Extract the [x, y] coordinate from the center of the cell holding the provided text.  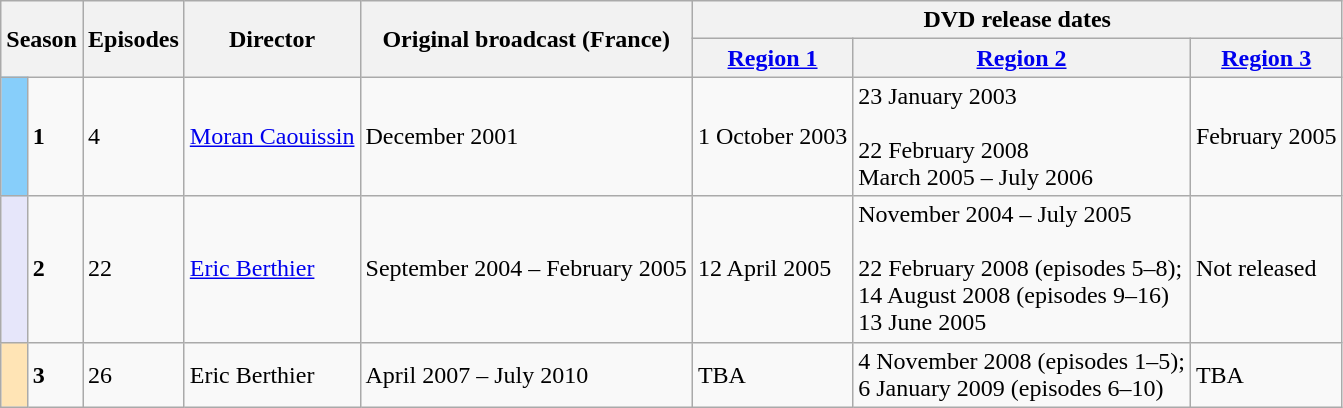
April 2007 – July 2010 [526, 374]
December 2001 [526, 136]
Moran Caouissin [272, 136]
Not released [1266, 269]
Season [42, 39]
3 [54, 374]
12 April 2005 [772, 269]
Region 2 [1022, 58]
1 October 2003 [772, 136]
4 November 2008 (episodes 1–5);6 January 2009 (episodes 6–10) [1022, 374]
DVD release dates [1017, 20]
Director [272, 39]
November 2004 – July 2005 22 February 2008 (episodes 5–8);14 August 2008 (episodes 9–16) 13 June 2005 [1022, 269]
Episodes [133, 39]
September 2004 – February 2005 [526, 269]
1 [54, 136]
Original broadcast (France) [526, 39]
Region 3 [1266, 58]
2 [54, 269]
February 2005 [1266, 136]
22 [133, 269]
Region 1 [772, 58]
26 [133, 374]
23 January 2003 22 February 2008 March 2005 – July 2006 [1022, 136]
4 [133, 136]
